Output the [X, Y] coordinate of the center of the cell containing the given text.  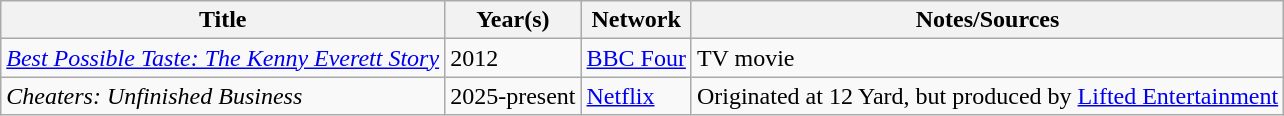
Best Possible Taste: The Kenny Everett Story [223, 58]
Title [223, 20]
2012 [513, 58]
Originated at 12 Yard, but produced by Lifted Entertainment [987, 96]
2025-present [513, 96]
Netflix [636, 96]
Cheaters: Unfinished Business [223, 96]
Year(s) [513, 20]
TV movie [987, 58]
BBC Four [636, 58]
Network [636, 20]
Notes/Sources [987, 20]
